Search for the cell housing the specified text and yield its (x, y) center coordinate. 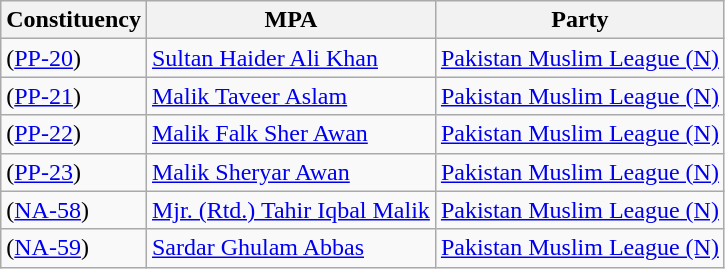
(NA-59) (74, 248)
MPA (290, 20)
Mjr. (Rtd.) Tahir Iqbal Malik (290, 210)
Constituency (74, 20)
(NA-58) (74, 210)
Malik Taveer Aslam (290, 96)
Malik Sheryar Awan (290, 172)
Malik Falk Sher Awan (290, 134)
(PP-23) (74, 172)
Party (580, 20)
(PP-21) (74, 96)
(PP-20) (74, 58)
(PP-22) (74, 134)
Sardar Ghulam Abbas (290, 248)
Sultan Haider Ali Khan (290, 58)
